Return [X, Y] of the center of cell containing provided text 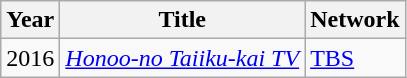
Honoo-no Taiiku-kai TV [182, 58]
Title [182, 20]
Year [30, 20]
TBS [355, 58]
2016 [30, 58]
Network [355, 20]
